Search for the cell housing the specified text and yield its (X, Y) center coordinate. 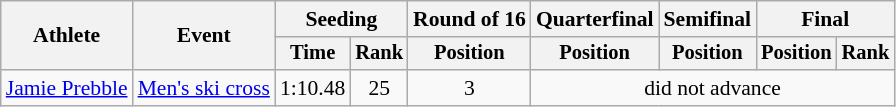
did not advance (712, 88)
Seeding (342, 19)
3 (470, 88)
Event (204, 36)
Final (825, 19)
25 (379, 88)
Men's ski cross (204, 88)
Jamie Prebble (67, 88)
Athlete (67, 36)
Time (312, 54)
Round of 16 (470, 19)
1:10.48 (312, 88)
Quarterfinal (595, 19)
Semifinal (707, 19)
